Find where the given text appears and provide that cell's center as [x, y] coordinate. 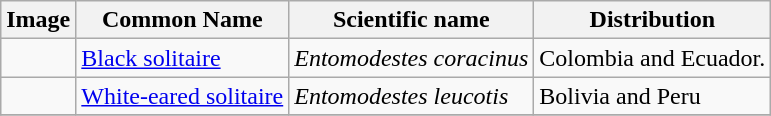
Entomodestes coracinus [412, 58]
Entomodestes leucotis [412, 96]
Common Name [182, 20]
White-eared solitaire [182, 96]
Black solitaire [182, 58]
Image [38, 20]
Distribution [652, 20]
Colombia and Ecuador. [652, 58]
Scientific name [412, 20]
Bolivia and Peru [652, 96]
